Output the (X, Y) coordinate of the center of the cell containing the given text.  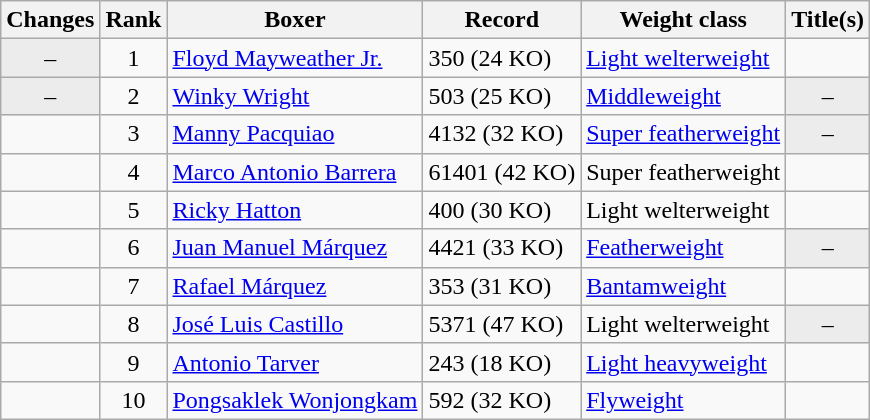
Pongsaklek Wonjongkam (295, 400)
10 (134, 400)
61401 (42 KO) (502, 172)
Bantamweight (684, 286)
Manny Pacquiao (295, 134)
Record (502, 20)
Juan Manuel Márquez (295, 248)
592 (32 KO) (502, 400)
Rafael Márquez (295, 286)
Changes (50, 20)
353 (31 KO) (502, 286)
Title(s) (828, 20)
4 (134, 172)
5371 (47 KO) (502, 324)
José Luis Castillo (295, 324)
Winky Wright (295, 96)
Marco Antonio Barrera (295, 172)
Flyweight (684, 400)
Rank (134, 20)
5 (134, 210)
Middleweight (684, 96)
7 (134, 286)
Ricky Hatton (295, 210)
400 (30 KO) (502, 210)
4132 (32 KO) (502, 134)
1 (134, 58)
Weight class (684, 20)
Featherweight (684, 248)
350 (24 KO) (502, 58)
6 (134, 248)
Light heavyweight (684, 362)
Floyd Mayweather Jr. (295, 58)
Antonio Tarver (295, 362)
4421 (33 KO) (502, 248)
8 (134, 324)
2 (134, 96)
3 (134, 134)
503 (25 KO) (502, 96)
9 (134, 362)
243 (18 KO) (502, 362)
Boxer (295, 20)
